Return the [X, Y] coordinate for the center point of the cell that contains the specified text.  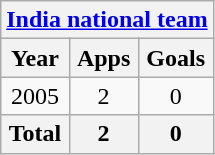
India national team [107, 20]
Goals [176, 58]
Apps [104, 58]
Year [35, 58]
2005 [35, 96]
Total [35, 134]
